From the cell containing the given text, extract its center point as (X, Y) coordinate. 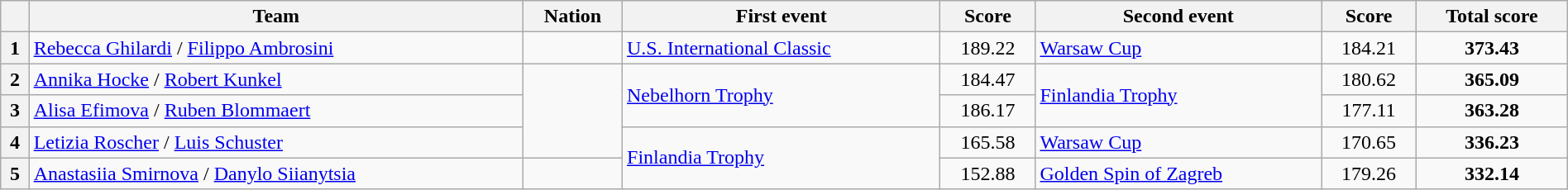
First event (782, 17)
365.09 (1492, 79)
186.17 (987, 111)
Golden Spin of Zagreb (1178, 173)
336.23 (1492, 142)
184.21 (1370, 48)
5 (15, 173)
189.22 (987, 48)
373.43 (1492, 48)
165.58 (987, 142)
177.11 (1370, 111)
Nation (573, 17)
363.28 (1492, 111)
1 (15, 48)
Team (276, 17)
180.62 (1370, 79)
152.88 (987, 173)
Second event (1178, 17)
3 (15, 111)
Total score (1492, 17)
332.14 (1492, 173)
Annika Hocke / Robert Kunkel (276, 79)
Alisa Efimova / Ruben Blommaert (276, 111)
179.26 (1370, 173)
Rebecca Ghilardi / Filippo Ambrosini (276, 48)
Letizia Roscher / Luis Schuster (276, 142)
U.S. International Classic (782, 48)
4 (15, 142)
2 (15, 79)
170.65 (1370, 142)
Nebelhorn Trophy (782, 95)
184.47 (987, 79)
Anastasiia Smirnova / Danylo Siianytsia (276, 173)
